For the text-containing cell, return its midpoint in (x, y) coordinate format. 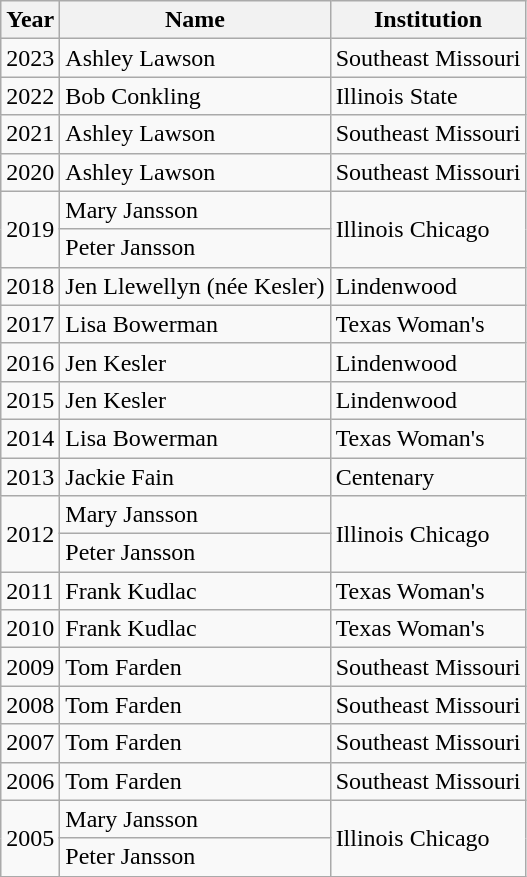
Bob Conkling (195, 96)
2019 (30, 229)
2007 (30, 743)
2011 (30, 591)
2013 (30, 477)
2016 (30, 362)
2005 (30, 838)
2015 (30, 400)
2018 (30, 286)
Illinois State (428, 96)
2008 (30, 705)
2012 (30, 534)
Jackie Fain (195, 477)
Year (30, 20)
Centenary (428, 477)
Jen Llewellyn (née Kesler) (195, 286)
2014 (30, 438)
2017 (30, 324)
2021 (30, 134)
2020 (30, 172)
2023 (30, 58)
2022 (30, 96)
2009 (30, 667)
Name (195, 20)
2010 (30, 629)
2006 (30, 781)
Institution (428, 20)
